Search for the cell housing the specified text and yield its [X, Y] center coordinate. 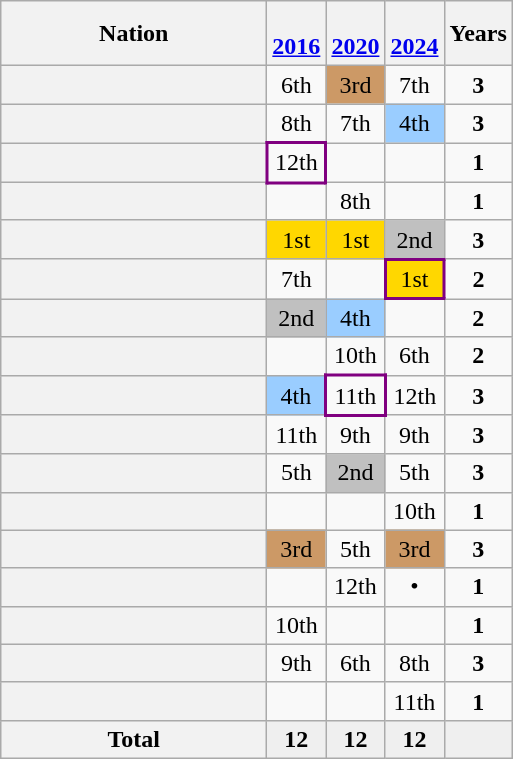
2016 [296, 34]
2024 [414, 34]
Total [134, 739]
• [414, 587]
Years [478, 34]
2020 [356, 34]
Nation [134, 34]
